Scan for the cell matching the given text and deliver its [X, Y] coordinate at center. 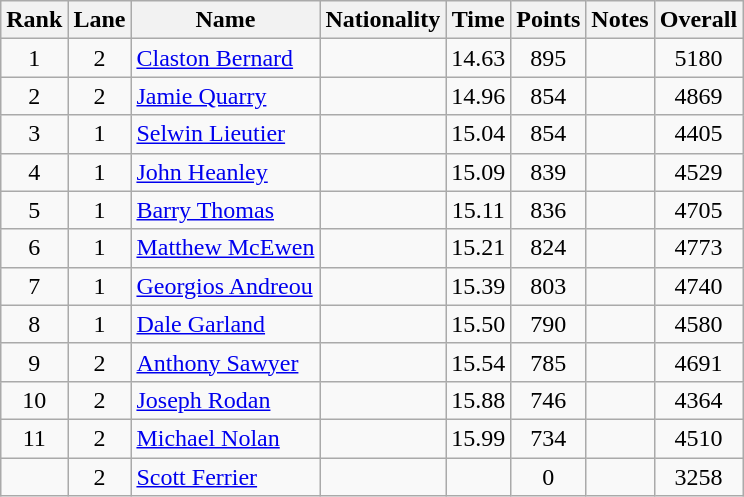
9 [34, 362]
Name [226, 20]
4364 [698, 400]
4705 [698, 210]
Rank [34, 20]
Jamie Quarry [226, 96]
15.11 [478, 210]
Nationality [383, 20]
4740 [698, 286]
746 [548, 400]
7 [34, 286]
4529 [698, 172]
824 [548, 248]
Matthew McEwen [226, 248]
10 [34, 400]
3 [34, 134]
15.21 [478, 248]
4869 [698, 96]
895 [548, 58]
Scott Ferrier [226, 477]
14.96 [478, 96]
0 [548, 477]
Claston Bernard [226, 58]
4405 [698, 134]
8 [34, 324]
6 [34, 248]
3258 [698, 477]
790 [548, 324]
4510 [698, 438]
15.99 [478, 438]
Georgios Andreou [226, 286]
4580 [698, 324]
15.09 [478, 172]
Points [548, 20]
15.50 [478, 324]
Barry Thomas [226, 210]
15.39 [478, 286]
803 [548, 286]
4773 [698, 248]
Time [478, 20]
839 [548, 172]
Michael Nolan [226, 438]
Joseph Rodan [226, 400]
Dale Garland [226, 324]
Anthony Sawyer [226, 362]
5 [34, 210]
Selwin Lieutier [226, 134]
14.63 [478, 58]
4691 [698, 362]
5180 [698, 58]
11 [34, 438]
15.04 [478, 134]
836 [548, 210]
Notes [620, 20]
4 [34, 172]
15.88 [478, 400]
John Heanley [226, 172]
15.54 [478, 362]
Lane [100, 20]
Overall [698, 20]
785 [548, 362]
734 [548, 438]
